Scan for the cell matching the given text and deliver its (X, Y) coordinate at center. 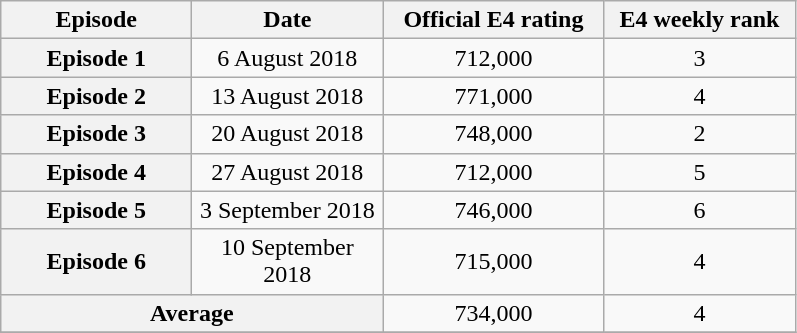
6 August 2018 (288, 58)
Episode 1 (96, 58)
746,000 (494, 210)
Episode 3 (96, 134)
6 (700, 210)
Average (192, 313)
Episode 6 (96, 262)
3 September 2018 (288, 210)
Date (288, 20)
20 August 2018 (288, 134)
715,000 (494, 262)
27 August 2018 (288, 172)
5 (700, 172)
771,000 (494, 96)
2 (700, 134)
3 (700, 58)
E4 weekly rank (700, 20)
Episode (96, 20)
Episode 4 (96, 172)
734,000 (494, 313)
748,000 (494, 134)
10 September 2018 (288, 262)
13 August 2018 (288, 96)
Official E4 rating (494, 20)
Episode 2 (96, 96)
Episode 5 (96, 210)
